Return [x, y] of the center of cell containing provided text 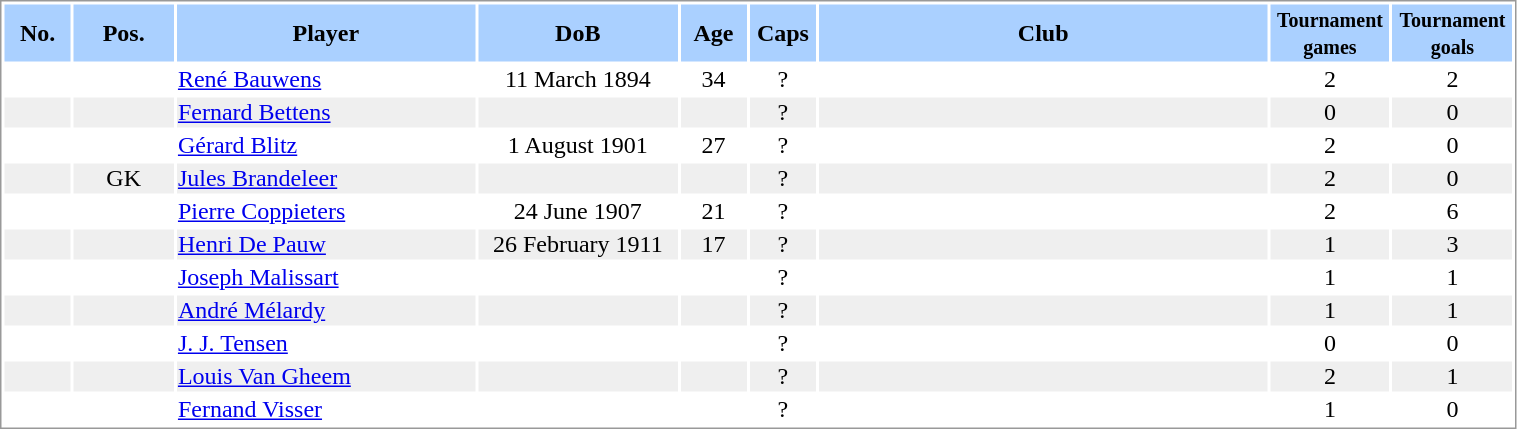
GK [124, 179]
André Mélardy [326, 311]
Joseph Malissart [326, 277]
6 [1453, 211]
34 [713, 79]
Gérard Blitz [326, 145]
17 [713, 245]
René Bauwens [326, 79]
1 August 1901 [578, 145]
Fernard Bettens [326, 113]
Pos. [124, 32]
11 March 1894 [578, 79]
Tournamentgames [1330, 32]
Jules Brandeleer [326, 179]
Age [713, 32]
No. [37, 32]
Henri De Pauw [326, 245]
27 [713, 145]
3 [1453, 245]
Player [326, 32]
Pierre Coppieters [326, 211]
DoB [578, 32]
Tournamentgoals [1453, 32]
Louis Van Gheem [326, 377]
Caps [783, 32]
21 [713, 211]
J. J. Tensen [326, 343]
24 June 1907 [578, 211]
Club [1043, 32]
26 February 1911 [578, 245]
Fernand Visser [326, 409]
